Determine the [x, y] coordinate at the center of the cell enclosing the given text.  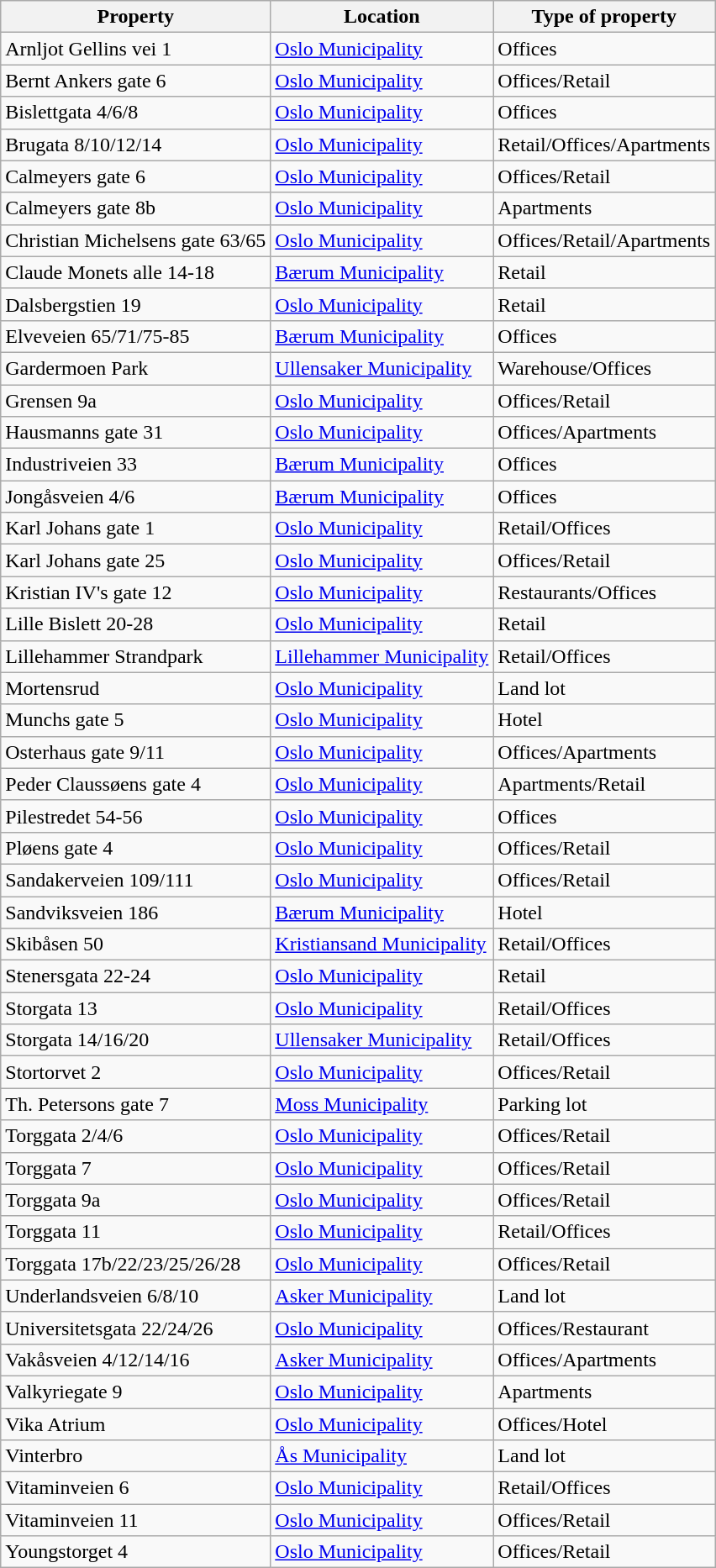
Moss Municipality [382, 1104]
Torggata 17b/22/23/25/26/28 [136, 1264]
Warehouse/Offices [604, 368]
Kristiansand Municipality [382, 944]
Lillehammer Strandpark [136, 656]
Torggata 7 [136, 1168]
Sandviksveien 186 [136, 912]
Apartments/Retail [604, 784]
Brugata 8/10/12/14 [136, 145]
Valkyriegate 9 [136, 1392]
Elveveien 65/71/75-85 [136, 336]
Torggata 9a [136, 1200]
Christian Michelsens gate 63/65 [136, 240]
Restaurants/Offices [604, 592]
Lillehammer Municipality [382, 656]
Offices/Restaurant [604, 1328]
Vakåsveien 4/12/14/16 [136, 1360]
Parking lot [604, 1104]
Bernt Ankers gate 6 [136, 81]
Pilestredet 54-56 [136, 816]
Gardermoen Park [136, 368]
Torggata 11 [136, 1232]
Sandakerveien 109/111 [136, 880]
Bislettgata 4/6/8 [136, 113]
Property [136, 17]
Munchs gate 5 [136, 720]
Calmeyers gate 6 [136, 176]
Offices/Hotel [604, 1424]
Vitaminveien 11 [136, 1520]
Karl Johans gate 1 [136, 529]
Peder Claussøens gate 4 [136, 784]
Mortensrud [136, 688]
Universitetsgata 22/24/26 [136, 1328]
Vinterbro [136, 1456]
Storgata 14/16/20 [136, 1040]
Dalsbergstien 19 [136, 304]
Th. Petersons gate 7 [136, 1104]
Kristian IV's gate 12 [136, 592]
Storgata 13 [136, 1008]
Offices/Retail/Apartments [604, 240]
Karl Johans gate 25 [136, 560]
Ås Municipality [382, 1456]
Pløens gate 4 [136, 848]
Lille Bislett 20-28 [136, 624]
Torggata 2/4/6 [136, 1136]
Jongåsveien 4/6 [136, 497]
Vitaminveien 6 [136, 1488]
Vika Atrium [136, 1424]
Grensen 9a [136, 401]
Calmeyers gate 8b [136, 208]
Underlandsveien 6/8/10 [136, 1296]
Location [382, 17]
Claude Monets alle 14-18 [136, 272]
Retail/Offices/Apartments [604, 145]
Skibåsen 50 [136, 944]
Stenersgata 22-24 [136, 976]
Hausmanns gate 31 [136, 433]
Osterhaus gate 9/11 [136, 752]
Industriveien 33 [136, 465]
Stortorvet 2 [136, 1072]
Arnljot Gellins vei 1 [136, 49]
Type of property [604, 17]
Youngstorget 4 [136, 1552]
